Capture the cell that displays the provided text and extract its [x, y] central coordinate. 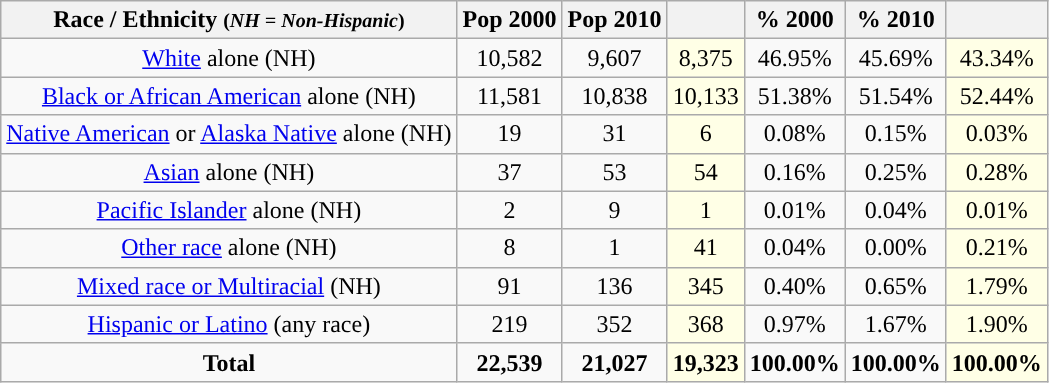
Pacific Islander alone (NH) [229, 210]
1.67% [896, 324]
31 [614, 134]
0.15% [896, 134]
91 [510, 286]
19,323 [706, 362]
0.25% [896, 172]
21,027 [614, 362]
0.28% [996, 172]
White alone (NH) [229, 58]
2 [510, 210]
0.03% [996, 134]
Asian alone (NH) [229, 172]
45.69% [896, 58]
Hispanic or Latino (any race) [229, 324]
52.44% [996, 96]
Other race alone (NH) [229, 248]
Pop 2010 [614, 20]
6 [706, 134]
352 [614, 324]
0.16% [794, 172]
% 2000 [794, 20]
10,582 [510, 58]
Race / Ethnicity (NH = Non-Hispanic) [229, 20]
1.90% [996, 324]
51.38% [794, 96]
0.97% [794, 324]
136 [614, 286]
46.95% [794, 58]
41 [706, 248]
0.40% [794, 286]
0.65% [896, 286]
54 [706, 172]
219 [510, 324]
1.79% [996, 286]
9,607 [614, 58]
Pop 2000 [510, 20]
19 [510, 134]
22,539 [510, 362]
0.00% [896, 248]
0.08% [794, 134]
345 [706, 286]
Black or African American alone (NH) [229, 96]
37 [510, 172]
Mixed race or Multiracial (NH) [229, 286]
10,133 [706, 96]
51.54% [896, 96]
53 [614, 172]
9 [614, 210]
43.34% [996, 58]
368 [706, 324]
% 2010 [896, 20]
0.21% [996, 248]
8 [510, 248]
10,838 [614, 96]
11,581 [510, 96]
8,375 [706, 58]
Total [229, 362]
Native American or Alaska Native alone (NH) [229, 134]
